Pinpoint the cell where the given text exists, returning its [X, Y] midpoint coordinate. 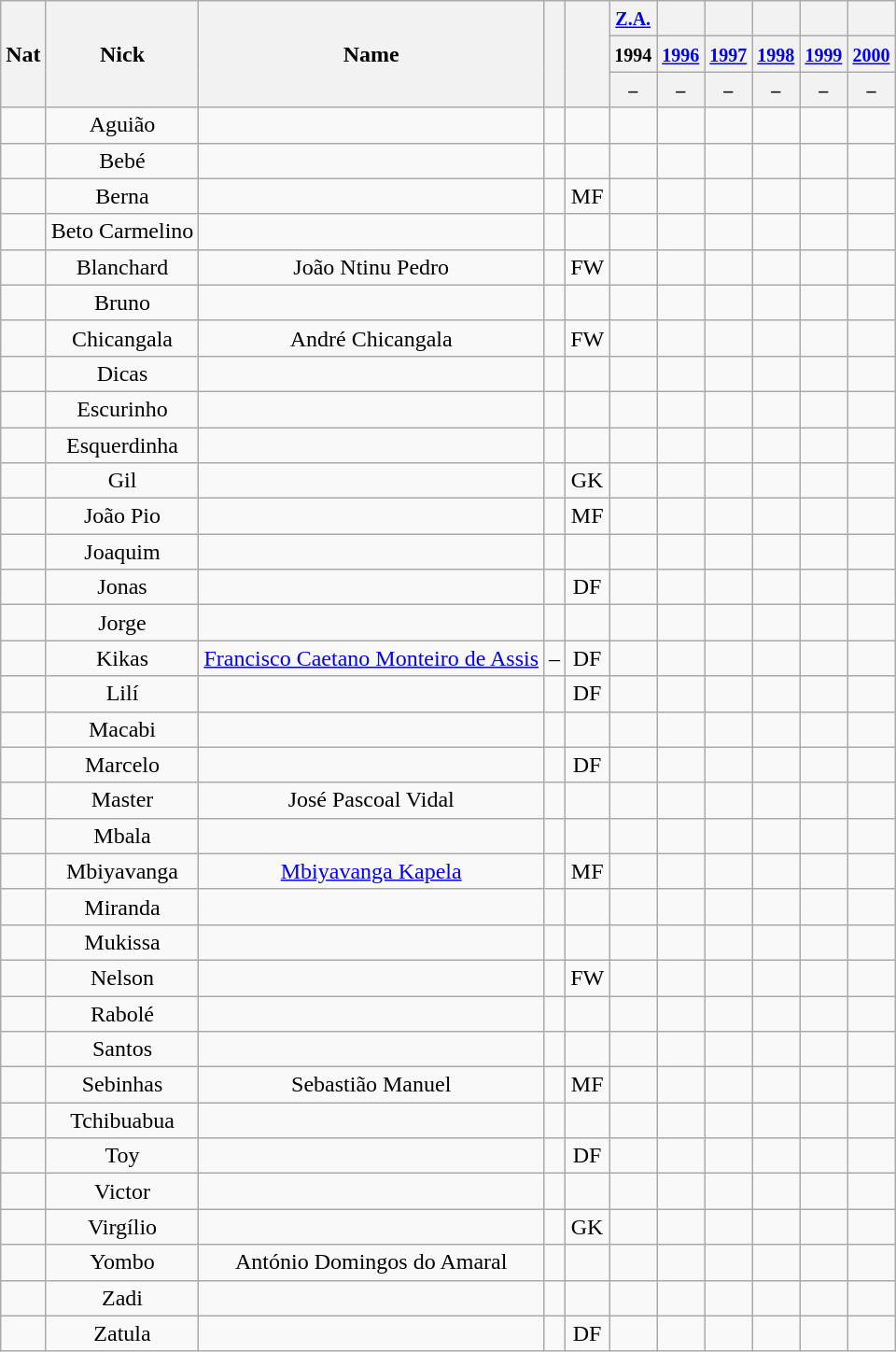
Mbiyavanga [122, 871]
Francisco Caetano Monteiro de Assis [371, 658]
Master [122, 800]
Zatula [122, 1333]
Yombo [122, 1262]
Nat [23, 54]
Mbala [122, 836]
João Ntinu Pedro [371, 267]
1997 [728, 54]
Chicangala [122, 338]
Zadi [122, 1298]
Kikas [122, 658]
Berna [122, 196]
Santos [122, 1049]
1994 [633, 54]
Virgílio [122, 1227]
Esquerdinha [122, 445]
André Chicangala [371, 338]
1996 [681, 54]
Jonas [122, 587]
Sebinhas [122, 1085]
Nick [122, 54]
1999 [823, 54]
Z.A. [633, 19]
Miranda [122, 907]
Joaquim [122, 552]
Macabi [122, 729]
Beto Carmelino [122, 232]
Bebé [122, 161]
Dicas [122, 373]
Blanchard [122, 267]
Nelson [122, 978]
João Pio [122, 516]
António Domingos do Amaral [371, 1262]
Tchibuabua [122, 1120]
Jorge [122, 623]
Bruno [122, 303]
Marcelo [122, 765]
Mbiyavanga Kapela [371, 871]
Lilí [122, 694]
Aguião [122, 125]
Mukissa [122, 942]
1998 [777, 54]
Name [371, 54]
Toy [122, 1156]
2000 [872, 54]
Rabolé [122, 1013]
Gil [122, 481]
Escurinho [122, 409]
Sebastião Manuel [371, 1085]
Victor [122, 1191]
José Pascoal Vidal [371, 800]
